Scan for the cell matching the given text and deliver its (x, y) coordinate at center. 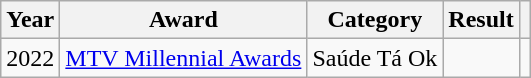
Category (375, 20)
Result (481, 20)
Year (30, 20)
2022 (30, 58)
MTV Millennial Awards (184, 58)
Saúde Tá Ok (375, 58)
Award (184, 20)
